Identify which cell holds the provided text, then report its [x, y] central coordinate. 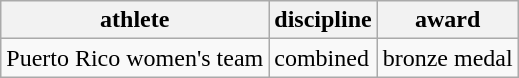
combined [323, 58]
athlete [135, 20]
discipline [323, 20]
award [448, 20]
Puerto Rico women's team [135, 58]
bronze medal [448, 58]
